Identify which cell holds the provided text, then report its (X, Y) central coordinate. 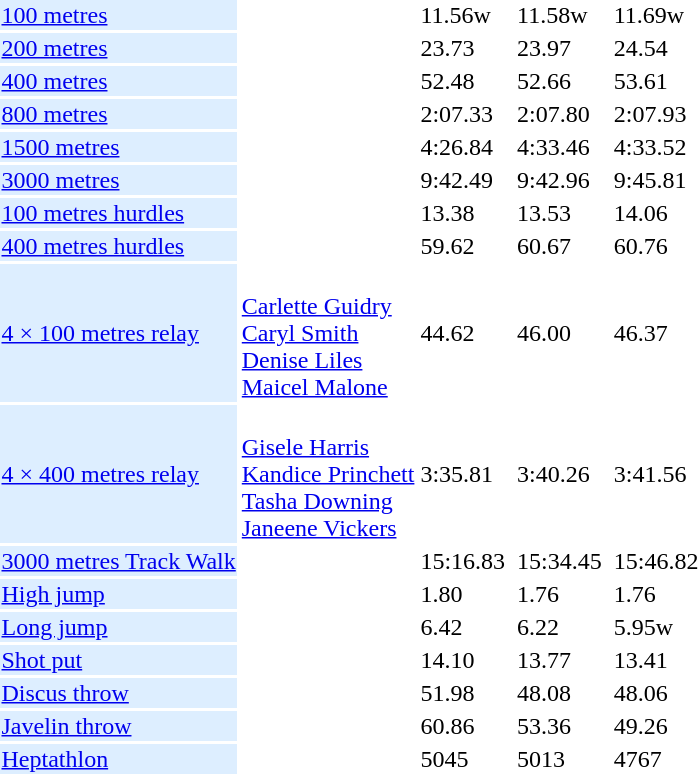
Heptathlon (118, 759)
400 metres (118, 81)
11.56w (463, 15)
Discus throw (118, 693)
Shot put (118, 660)
100 metres hurdles (118, 213)
13.53 (560, 213)
15:34.45 (560, 561)
1.76 (560, 594)
14.10 (463, 660)
3:40.26 (560, 474)
9:42.49 (463, 180)
100 metres (118, 15)
Javelin throw (118, 726)
Carlette GuidryCaryl SmithDenise LilesMaicel Malone (328, 333)
44.62 (463, 333)
51.98 (463, 693)
13.38 (463, 213)
11.58w (560, 15)
6.22 (560, 627)
60.86 (463, 726)
46.00 (560, 333)
1.80 (463, 594)
3000 metres Track Walk (118, 561)
6.42 (463, 627)
400 metres hurdles (118, 246)
4 × 100 metres relay (118, 333)
53.36 (560, 726)
5045 (463, 759)
5013 (560, 759)
1500 metres (118, 147)
23.97 (560, 48)
2:07.33 (463, 114)
59.62 (463, 246)
4:26.84 (463, 147)
13.77 (560, 660)
9:42.96 (560, 180)
200 metres (118, 48)
4:33.46 (560, 147)
23.73 (463, 48)
4 × 400 metres relay (118, 474)
52.48 (463, 81)
2:07.80 (560, 114)
800 metres (118, 114)
15:16.83 (463, 561)
Gisele HarrisKandice PrinchettTasha DowningJaneene Vickers (328, 474)
52.66 (560, 81)
Long jump (118, 627)
High jump (118, 594)
3:35.81 (463, 474)
60.67 (560, 246)
3000 metres (118, 180)
48.08 (560, 693)
